Identify which cell holds the provided text, then report its (X, Y) central coordinate. 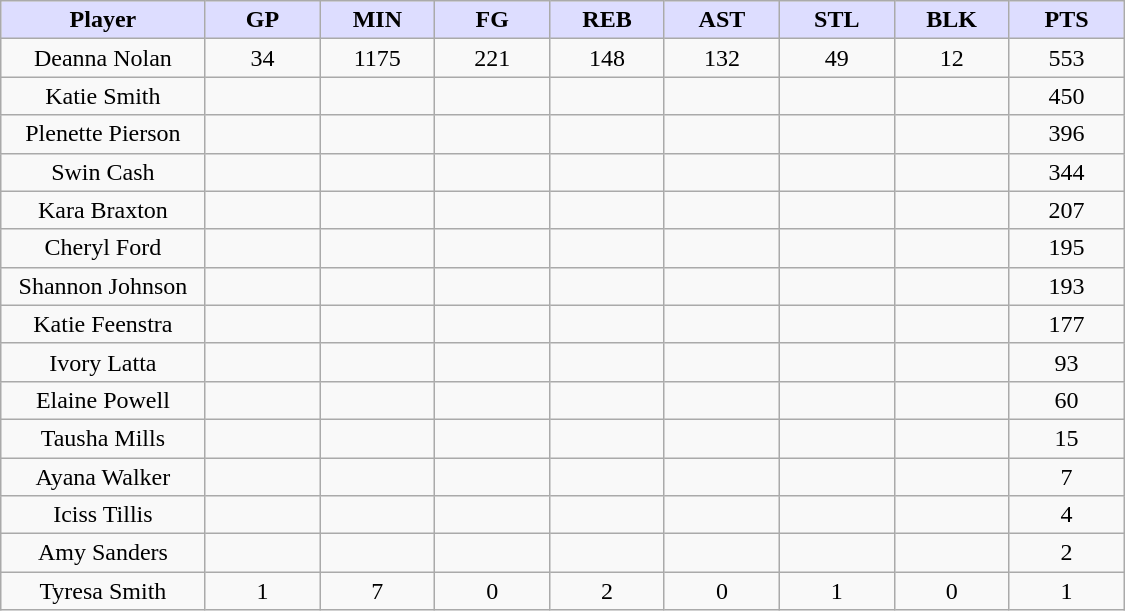
Tyresa Smith (103, 591)
344 (1066, 172)
Iciss Tillis (103, 515)
207 (1066, 210)
Deanna Nolan (103, 58)
148 (608, 58)
49 (836, 58)
Cheryl Ford (103, 248)
Elaine Powell (103, 400)
Player (103, 20)
450 (1066, 96)
132 (722, 58)
MIN (378, 20)
BLK (952, 20)
GP (262, 20)
Plenette Pierson (103, 134)
REB (608, 20)
12 (952, 58)
396 (1066, 134)
Katie Feenstra (103, 324)
553 (1066, 58)
AST (722, 20)
60 (1066, 400)
Swin Cash (103, 172)
PTS (1066, 20)
1175 (378, 58)
FG (492, 20)
4 (1066, 515)
195 (1066, 248)
Ivory Latta (103, 362)
Tausha Mills (103, 438)
Kara Braxton (103, 210)
15 (1066, 438)
Ayana Walker (103, 477)
177 (1066, 324)
93 (1066, 362)
Amy Sanders (103, 553)
Katie Smith (103, 96)
221 (492, 58)
Shannon Johnson (103, 286)
STL (836, 20)
34 (262, 58)
193 (1066, 286)
